Extract the (x, y) coordinate from the center of the cell holding the provided text.  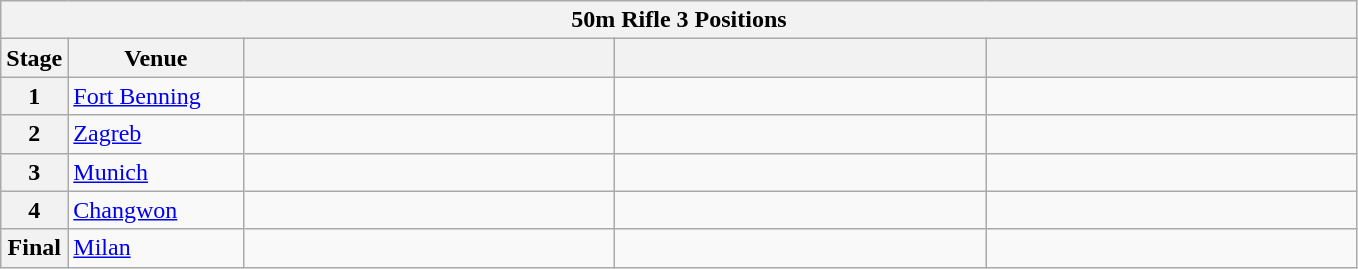
50m Rifle 3 Positions (679, 20)
2 (34, 134)
4 (34, 210)
1 (34, 96)
Venue (156, 58)
Stage (34, 58)
Milan (156, 248)
3 (34, 172)
Zagreb (156, 134)
Fort Benning (156, 96)
Munich (156, 172)
Final (34, 248)
Changwon (156, 210)
